Detect which cell encompasses the target text, then output its (x, y) center coordinate. 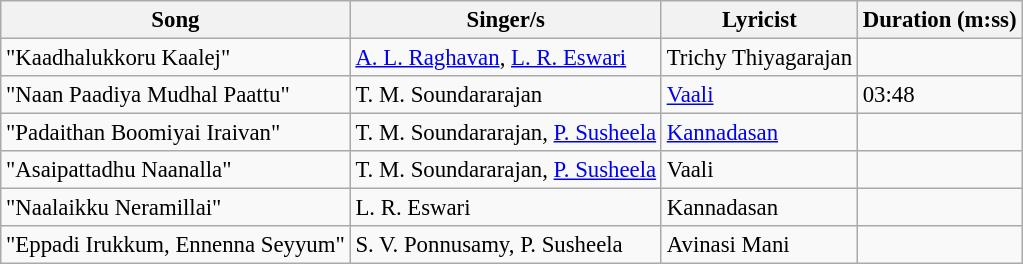
03:48 (939, 95)
"Eppadi Irukkum, Ennenna Seyyum" (176, 245)
L. R. Eswari (506, 208)
"Kaadhalukkoru Kaalej" (176, 58)
Duration (m:ss) (939, 20)
"Padaithan Boomiyai Iraivan" (176, 133)
Trichy Thiyagarajan (759, 58)
S. V. Ponnusamy, P. Susheela (506, 245)
"Asaipattadhu Naanalla" (176, 170)
"Naan Paadiya Mudhal Paattu" (176, 95)
Lyricist (759, 20)
"Naalaikku Neramillai" (176, 208)
Avinasi Mani (759, 245)
Song (176, 20)
Singer/s (506, 20)
T. M. Soundararajan (506, 95)
A. L. Raghavan, L. R. Eswari (506, 58)
